Extract the [x, y] coordinate from the center of the cell holding the provided text.  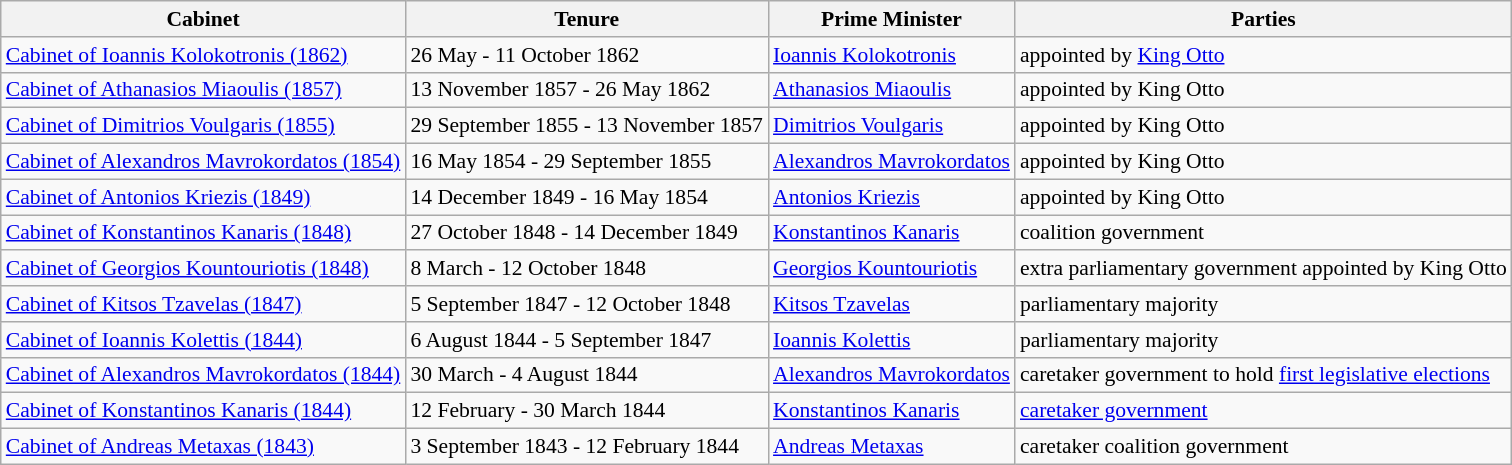
Cabinet [204, 19]
Cabinet of Ioannis Kolettis (1844) [204, 340]
Ioannis Kolokotronis [892, 55]
Ioannis Kolettis [892, 340]
12 February - 30 March 1844 [586, 411]
29 September 1855 - 13 November 1857 [586, 126]
Cabinet of Alexandros Mavrokordatos (1844) [204, 375]
Andreas Metaxas [892, 447]
caretaker government to hold first legislative elections [1264, 375]
caretaker coalition government [1264, 447]
Cabinet of Antonios Kriezis (1849) [204, 197]
Dimitrios Voulgaris [892, 126]
Cabinet of Andreas Metaxas (1843) [204, 447]
caretaker government [1264, 411]
Cabinet of Konstantinos Kanaris (1848) [204, 233]
Cabinet of Alexandros Mavrokordatos (1854) [204, 162]
16 May 1854 - 29 September 1855 [586, 162]
27 October 1848 - 14 December 1849 [586, 233]
Cabinet of Ioannis Kolokotronis (1862) [204, 55]
Cabinet of Dimitrios Voulgaris (1855) [204, 126]
Tenure [586, 19]
8 March - 12 October 1848 [586, 269]
13 November 1857 - 26 May 1862 [586, 90]
Antonios Kriezis [892, 197]
26 May - 11 October 1862 [586, 55]
Cabinet of Georgios Kountouriotis (1848) [204, 269]
coalition government [1264, 233]
Kitsos Tzavelas [892, 304]
Prime Minister [892, 19]
5 September 1847 - 12 October 1848 [586, 304]
Athanasios Miaoulis [892, 90]
3 September 1843 - 12 February 1844 [586, 447]
Parties [1264, 19]
Cabinet of Kitsos Tzavelas (1847) [204, 304]
Cabinet of Konstantinos Kanaris (1844) [204, 411]
Cabinet of Athanasios Miaoulis (1857) [204, 90]
extra parliamentary government appointed by King Otto [1264, 269]
Georgios Kountouriotis [892, 269]
6 August 1844 - 5 September 1847 [586, 340]
14 December 1849 - 16 May 1854 [586, 197]
30 March - 4 August 1844 [586, 375]
